Determine the [X, Y] coordinate at the center of the cell enclosing the given text.  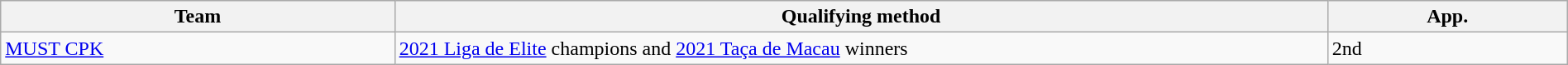
MUST CPK [198, 48]
2nd [1447, 48]
Qualifying method [861, 17]
App. [1447, 17]
2021 Liga de Elite champions and 2021 Taça de Macau winners [861, 48]
Team [198, 17]
